Output the (x, y) coordinate of the center of the cell containing the given text.  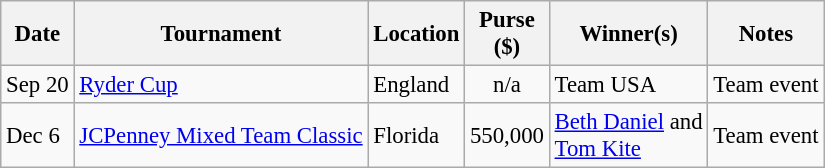
JCPenney Mixed Team Classic (221, 136)
Location (416, 34)
Winner(s) (628, 34)
Dec 6 (38, 136)
Tournament (221, 34)
Ryder Cup (221, 85)
Notes (766, 34)
550,000 (508, 136)
Beth Daniel and Tom Kite (628, 136)
Team USA (628, 85)
Purse($) (508, 34)
Florida (416, 136)
n/a (508, 85)
Date (38, 34)
Sep 20 (38, 85)
England (416, 85)
